Return the (x, y) coordinate for the center point of the cell that contains the specified text.  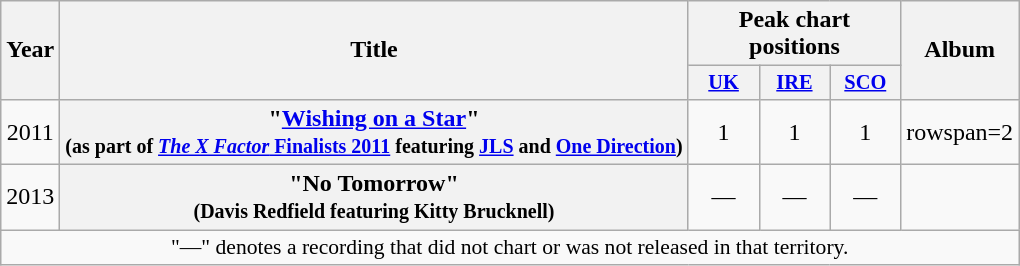
"Wishing on a Star"(as part of The X Factor Finalists 2011 featuring JLS and One Direction) (374, 132)
rowspan=2 (960, 132)
Year (30, 50)
Peak chart positions (794, 34)
IRE (794, 83)
2013 (30, 198)
Album (960, 50)
UK (724, 83)
Title (374, 50)
"—" denotes a recording that did not chart or was not released in that territory. (510, 248)
SCO (866, 83)
2011 (30, 132)
"No Tomorrow"(Davis Redfield featuring Kitty Brucknell) (374, 198)
